Determine the (x, y) coordinate at the center of the cell enclosing the given text.  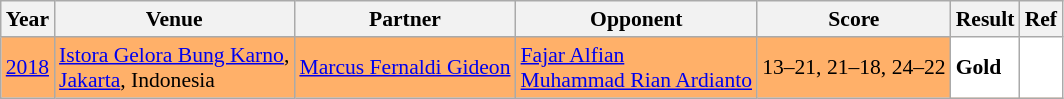
2018 (28, 68)
Opponent (637, 19)
Ref (1041, 19)
13–21, 21–18, 24–22 (854, 68)
Result (986, 19)
Gold (986, 68)
Marcus Fernaldi Gideon (404, 68)
Partner (404, 19)
Venue (174, 19)
Istora Gelora Bung Karno,Jakarta, Indonesia (174, 68)
Score (854, 19)
Fajar Alfian Muhammad Rian Ardianto (637, 68)
Year (28, 19)
